Return (X, Y) of the center of cell containing provided text 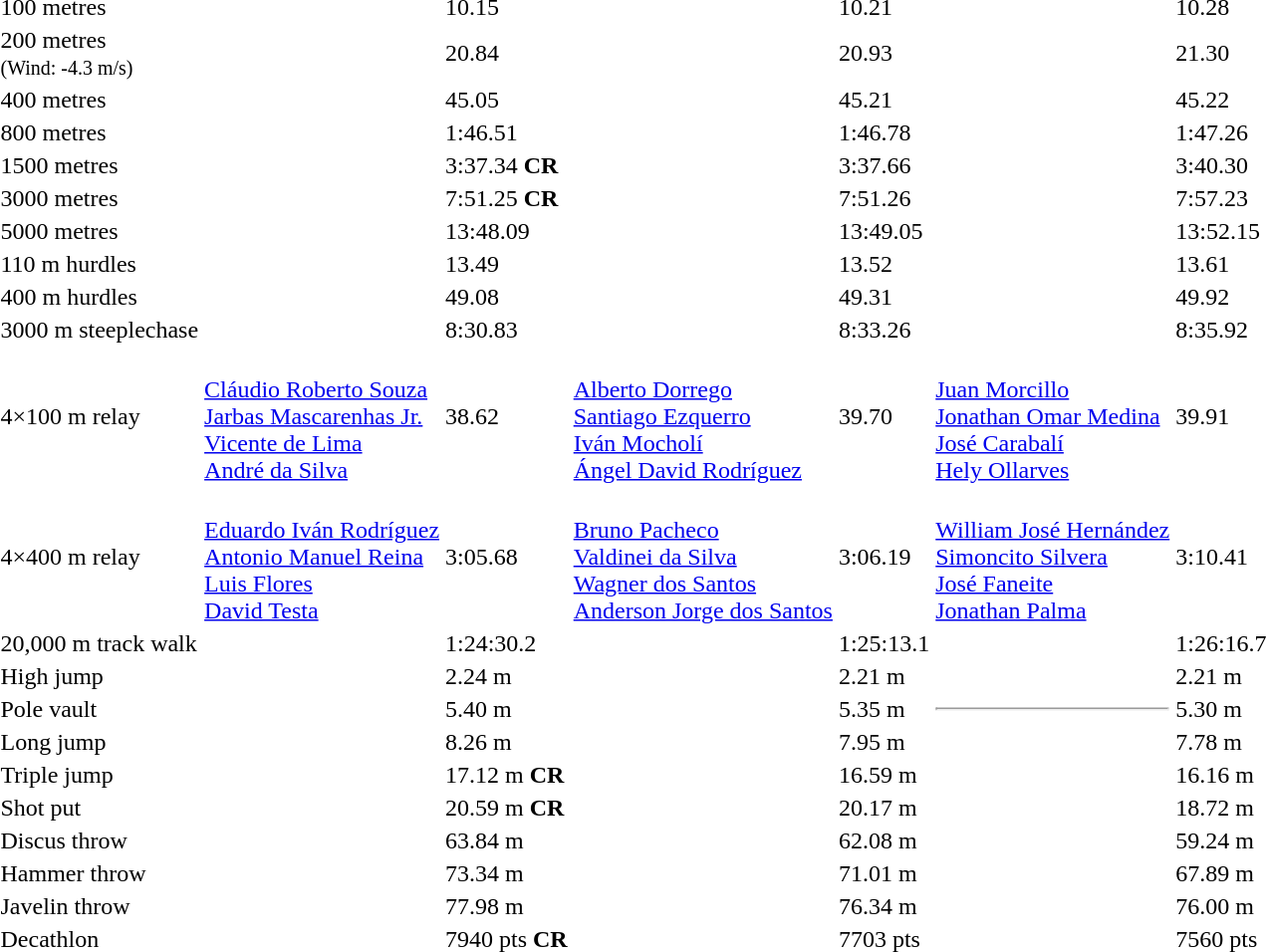
76.34 m (884, 906)
2.24 m (507, 676)
William José HernándezSimoncito SilveraJosé FaneiteJonathan Palma (1053, 557)
Bruno PachecoValdinei da SilvaWagner dos SantosAnderson Jorge dos Santos (703, 557)
1:25:13.1 (884, 643)
3:37.66 (884, 165)
1:46.51 (507, 132)
62.08 m (884, 840)
7.95 m (884, 742)
45.05 (507, 100)
1:24:30.2 (507, 643)
3:06.19 (884, 557)
3:37.34 CR (507, 165)
Cláudio Roberto SouzaJarbas Mascarenhas Jr.Vicente de LimaAndré da Silva (323, 416)
20.59 m CR (507, 808)
13:48.09 (507, 231)
5.40 m (507, 709)
71.01 m (884, 873)
5.35 m (884, 709)
8:30.83 (507, 330)
73.34 m (507, 873)
39.70 (884, 416)
38.62 (507, 416)
20.93 (884, 54)
2.21 m (884, 676)
8:33.26 (884, 330)
Eduardo Iván RodríguezAntonio Manuel ReinaLuis FloresDavid Testa (323, 557)
16.59 m (884, 775)
63.84 m (507, 840)
20.17 m (884, 808)
45.21 (884, 100)
1:46.78 (884, 132)
13:49.05 (884, 231)
3:05.68 (507, 557)
17.12 m CR (507, 775)
49.08 (507, 297)
13.52 (884, 264)
8.26 m (507, 742)
7:51.25 CR (507, 198)
77.98 m (507, 906)
49.31 (884, 297)
Alberto DorregoSantiago EzquerroIván MocholíÁngel David Rodríguez (703, 416)
Juan MorcilloJonathan Omar MedinaJosé CarabalíHely Ollarves (1053, 416)
7:51.26 (884, 198)
13.49 (507, 264)
20.84 (507, 54)
